Output the (x, y) coordinate of the center of the cell containing the given text.  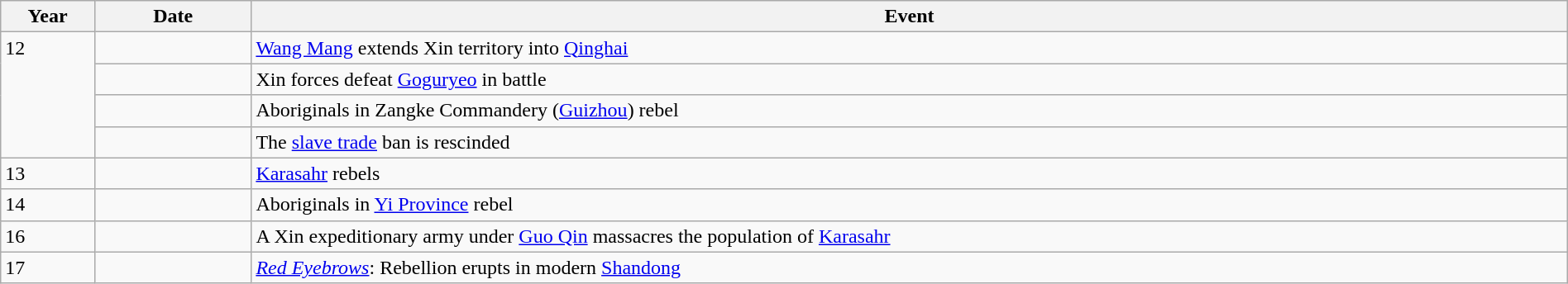
16 (48, 236)
Karasahr rebels (910, 173)
Wang Mang extends Xin territory into Qinghai (910, 48)
A Xin expeditionary army under Guo Qin massacres the population of Karasahr (910, 236)
14 (48, 205)
Date (172, 17)
Aboriginals in Yi Province rebel (910, 205)
Aboriginals in Zangke Commandery (Guizhou) rebel (910, 111)
12 (48, 95)
The slave trade ban is rescinded (910, 142)
13 (48, 173)
Xin forces defeat Goguryeo in battle (910, 79)
Event (910, 17)
17 (48, 267)
Red Eyebrows: Rebellion erupts in modern Shandong (910, 267)
Year (48, 17)
